Detect which cell encompasses the target text, then output its [x, y] center coordinate. 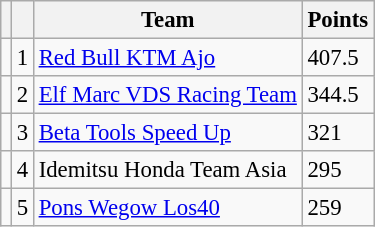
5 [22, 208]
1 [22, 58]
4 [22, 170]
Pons Wegow Los40 [168, 208]
3 [22, 133]
Red Bull KTM Ajo [168, 58]
407.5 [338, 58]
Points [338, 20]
259 [338, 208]
344.5 [338, 95]
Beta Tools Speed Up [168, 133]
321 [338, 133]
Elf Marc VDS Racing Team [168, 95]
295 [338, 170]
Idemitsu Honda Team Asia [168, 170]
2 [22, 95]
Team [168, 20]
